From the cell containing the given text, extract its center point as [X, Y] coordinate. 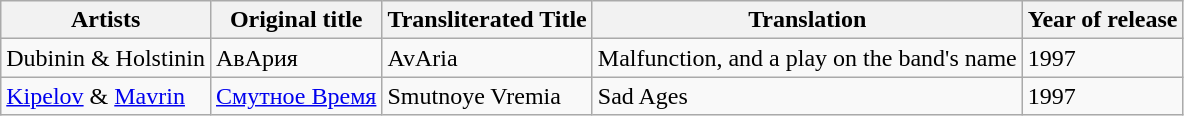
АвАрия [296, 58]
Transliterated Title [487, 20]
Sad Ages [807, 96]
Kipelov & Mavrin [106, 96]
Смутное Время [296, 96]
Original title [296, 20]
Translation [807, 20]
Artists [106, 20]
Dubinin & Holstinin [106, 58]
AvAria [487, 58]
Malfunction, and a play on the band's name [807, 58]
Smutnoye Vremia [487, 96]
Year of release [1102, 20]
